Detect which cell encompasses the target text, then output its (X, Y) center coordinate. 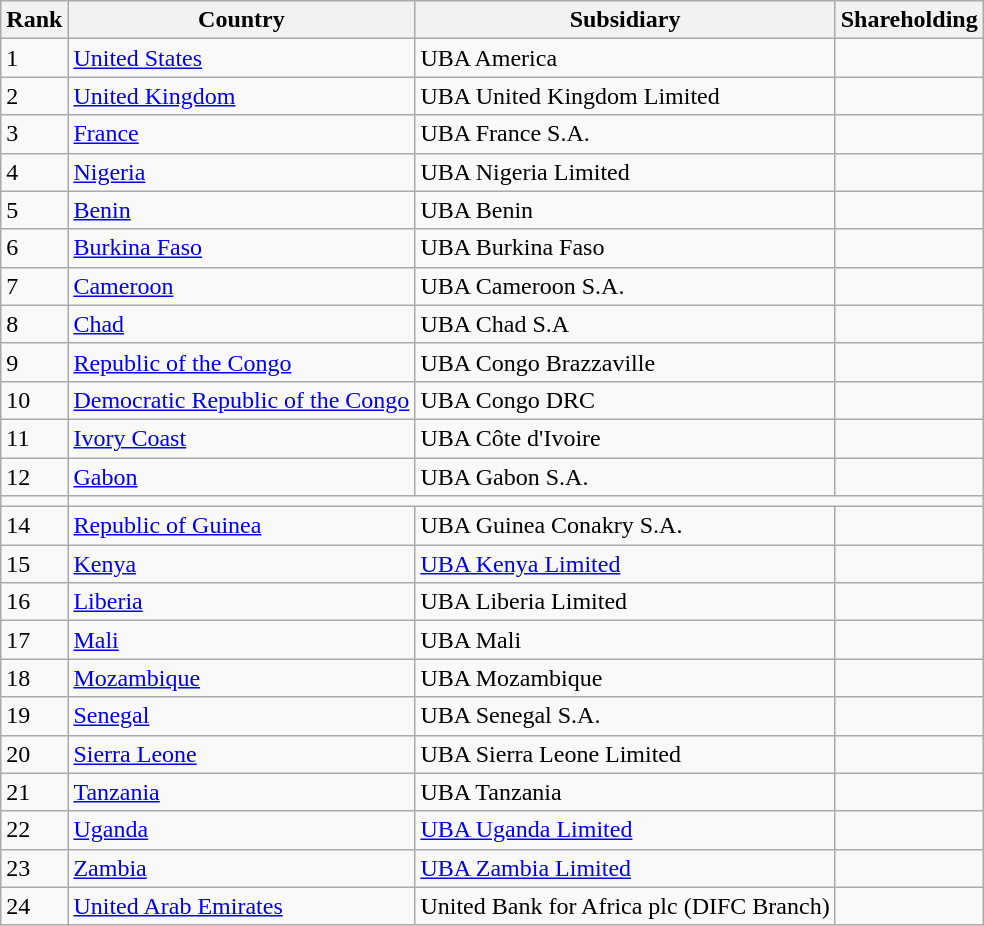
Democratic Republic of the Congo (242, 400)
UBA Senegal S.A. (625, 716)
UBA Gabon S.A. (625, 477)
Kenya (242, 564)
11 (34, 438)
19 (34, 716)
UBA Zambia Limited (625, 868)
Ivory Coast (242, 438)
20 (34, 754)
Benin (242, 210)
23 (34, 868)
5 (34, 210)
Cameroon (242, 286)
18 (34, 678)
2 (34, 96)
UBA Kenya Limited (625, 564)
Rank (34, 20)
France (242, 134)
Burkina Faso (242, 248)
UBA Mali (625, 640)
Chad (242, 324)
Republic of the Congo (242, 362)
16 (34, 602)
6 (34, 248)
UBA Sierra Leone Limited (625, 754)
UBA Liberia Limited (625, 602)
9 (34, 362)
UBA Tanzania (625, 792)
UBA France S.A. (625, 134)
22 (34, 830)
4 (34, 172)
UBA America (625, 58)
United States (242, 58)
Senegal (242, 716)
Nigeria (242, 172)
10 (34, 400)
UBA Mozambique (625, 678)
UBA Congo DRC (625, 400)
UBA Burkina Faso (625, 248)
United Arab Emirates (242, 906)
Mozambique (242, 678)
3 (34, 134)
24 (34, 906)
Subsidiary (625, 20)
Liberia (242, 602)
United Kingdom (242, 96)
21 (34, 792)
UBA United Kingdom Limited (625, 96)
Republic of Guinea (242, 526)
Uganda (242, 830)
United Bank for Africa plc (DIFC Branch) (625, 906)
1 (34, 58)
14 (34, 526)
17 (34, 640)
Gabon (242, 477)
Tanzania (242, 792)
12 (34, 477)
UBA Chad S.A (625, 324)
UBA Benin (625, 210)
7 (34, 286)
UBA Nigeria Limited (625, 172)
Shareholding (909, 20)
Sierra Leone (242, 754)
8 (34, 324)
Zambia (242, 868)
UBA Congo Brazzaville (625, 362)
UBA Cameroon S.A. (625, 286)
UBA Guinea Conakry S.A. (625, 526)
15 (34, 564)
UBA Côte d'Ivoire (625, 438)
UBA Uganda Limited (625, 830)
Mali (242, 640)
Country (242, 20)
